Find where the given text appears and provide that cell's center as [X, Y] coordinate. 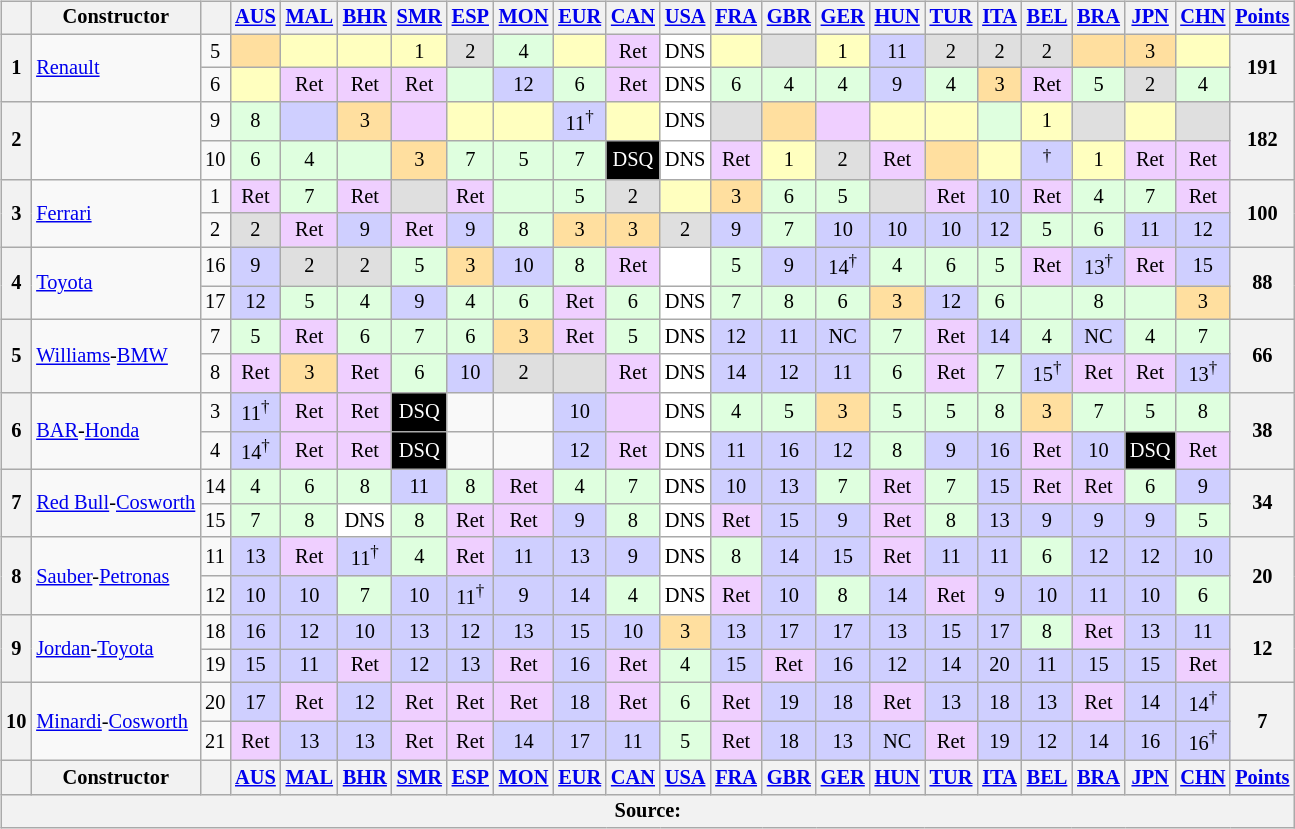
191 [1262, 68]
Sauber-Petronas [116, 576]
Source: [648, 811]
Minardi-Cosworth [116, 721]
Ferrari [116, 214]
Toyota [116, 284]
16† [1202, 740]
† [1047, 160]
100 [1262, 214]
Jordan-Toyota [116, 648]
34 [1262, 504]
Williams-BMW [116, 356]
BAR-Honda [116, 431]
Renault [116, 68]
182 [1262, 141]
Red Bull-Cosworth [116, 504]
88 [1262, 284]
15† [1047, 372]
66 [1262, 356]
38 [1262, 431]
21 [215, 740]
